For the text-containing cell, return its midpoint in [x, y] coordinate format. 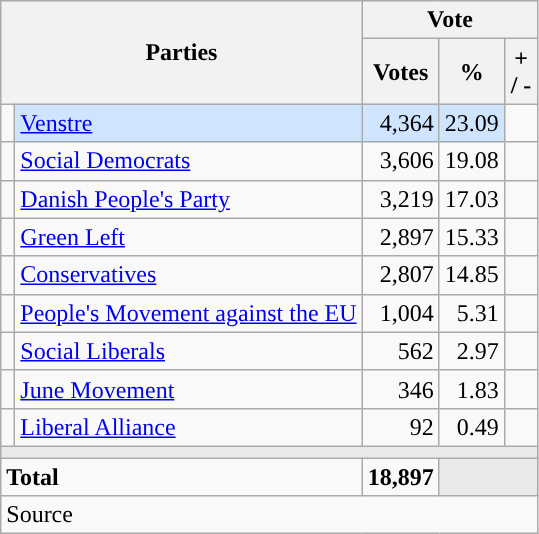
14.85 [472, 275]
17.03 [472, 199]
% [472, 72]
Green Left [188, 237]
2.97 [472, 351]
People's Movement against the EU [188, 313]
18,897 [400, 477]
Venstre [188, 123]
1,004 [400, 313]
June Movement [188, 389]
0.49 [472, 427]
Source [270, 515]
Vote [450, 20]
Social Democrats [188, 161]
2,807 [400, 275]
+ / - [521, 72]
15.33 [472, 237]
Social Liberals [188, 351]
92 [400, 427]
3,606 [400, 161]
Danish People's Party [188, 199]
Parties [182, 52]
1.83 [472, 389]
Conservatives [188, 275]
Total [182, 477]
5.31 [472, 313]
Votes [400, 72]
2,897 [400, 237]
Liberal Alliance [188, 427]
4,364 [400, 123]
562 [400, 351]
19.08 [472, 161]
346 [400, 389]
3,219 [400, 199]
23.09 [472, 123]
